Locate the cell with the specified text and output its [x, y] center coordinate. 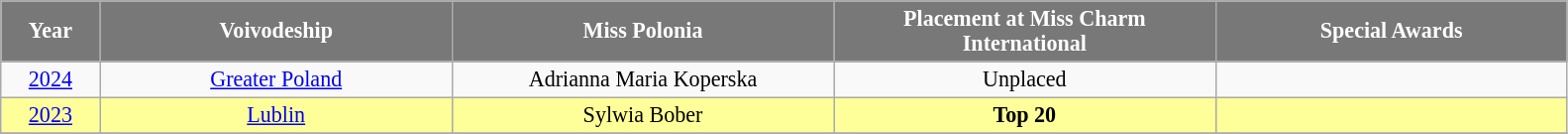
Greater Poland [275, 79]
Placement at Miss Charm International [1024, 30]
Unplaced [1024, 79]
Special Awards [1391, 30]
Top 20 [1024, 115]
2024 [51, 79]
Sylwia Bober [642, 115]
Adrianna Maria Koperska [642, 79]
2023 [51, 115]
Voivodeship [275, 30]
Miss Polonia [642, 30]
Lublin [275, 115]
Year [51, 30]
